Find where the given text appears and provide that cell's center as [X, Y] coordinate. 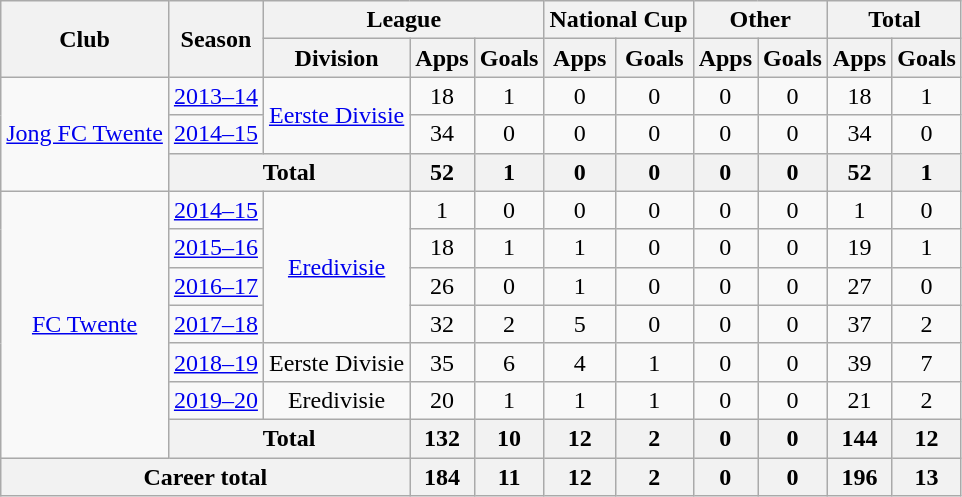
196 [859, 477]
35 [442, 362]
32 [442, 324]
144 [859, 438]
6 [509, 362]
10 [509, 438]
FC Twente [85, 324]
2013–14 [216, 96]
4 [580, 362]
2017–18 [216, 324]
184 [442, 477]
2019–20 [216, 400]
13 [927, 477]
Career total [206, 477]
Club [85, 39]
2016–17 [216, 286]
5 [580, 324]
20 [442, 400]
National Cup [618, 20]
37 [859, 324]
Jong FC Twente [85, 134]
Season [216, 39]
Division [336, 58]
7 [927, 362]
21 [859, 400]
2015–16 [216, 248]
League [404, 20]
132 [442, 438]
39 [859, 362]
27 [859, 286]
Other [760, 20]
2018–19 [216, 362]
11 [509, 477]
19 [859, 248]
26 [442, 286]
